Return [x, y] of the center of cell containing provided text 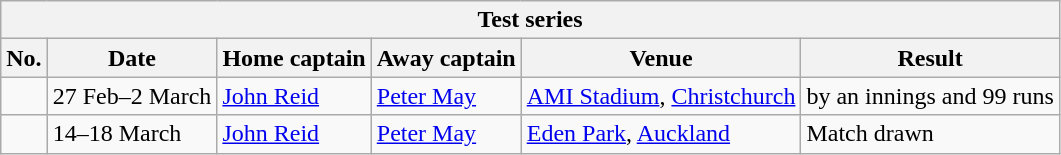
Date [132, 58]
by an innings and 99 runs [930, 96]
Result [930, 58]
No. [24, 58]
14–18 March [132, 134]
Test series [530, 20]
Match drawn [930, 134]
Venue [661, 58]
AMI Stadium, Christchurch [661, 96]
27 Feb–2 March [132, 96]
Home captain [294, 58]
Away captain [446, 58]
Eden Park, Auckland [661, 134]
